Identify which cell holds the provided text, then report its [X, Y] central coordinate. 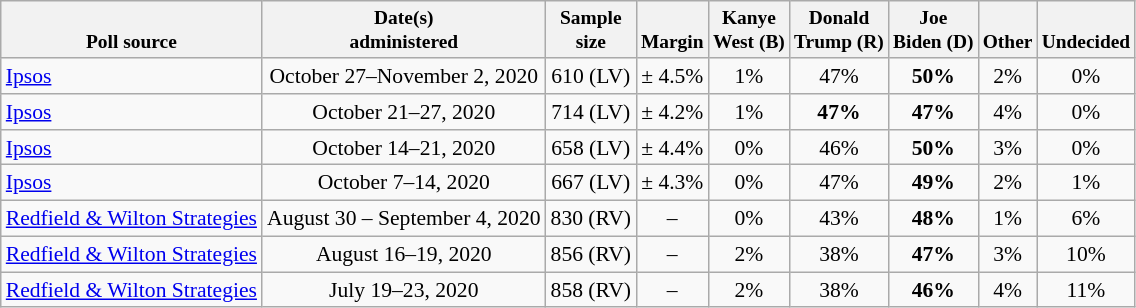
KanyeWest (B) [748, 30]
± 4.5% [672, 76]
October 14–21, 2020 [404, 148]
11% [1086, 290]
Undecided [1086, 30]
October 21–27, 2020 [404, 112]
JoeBiden (D) [933, 30]
658 (LV) [592, 148]
DonaldTrump (R) [838, 30]
830 (RV) [592, 219]
August 30 – September 4, 2020 [404, 219]
49% [933, 183]
667 (LV) [592, 183]
856 (RV) [592, 254]
714 (LV) [592, 112]
± 4.3% [672, 183]
48% [933, 219]
610 (LV) [592, 76]
Poll source [132, 30]
Other [1008, 30]
October 27–November 2, 2020 [404, 76]
Samplesize [592, 30]
August 16–19, 2020 [404, 254]
July 19–23, 2020 [404, 290]
Date(s)administered [404, 30]
± 4.4% [672, 148]
Margin [672, 30]
43% [838, 219]
± 4.2% [672, 112]
6% [1086, 219]
858 (RV) [592, 290]
October 7–14, 2020 [404, 183]
10% [1086, 254]
